Return the (X, Y) coordinate for the center point of the cell that contains the specified text.  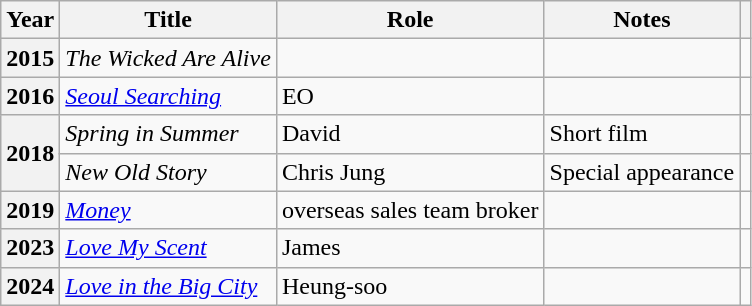
New Old Story (168, 172)
David (410, 134)
Year (30, 20)
2019 (30, 210)
Special appearance (642, 172)
EO (410, 96)
2024 (30, 286)
overseas sales team broker (410, 210)
Seoul Searching (168, 96)
Heung-soo (410, 286)
2018 (30, 153)
Love My Scent (168, 248)
Chris Jung (410, 172)
Notes (642, 20)
2023 (30, 248)
2015 (30, 58)
James (410, 248)
Money (168, 210)
Short film (642, 134)
Role (410, 20)
The Wicked Are Alive (168, 58)
Spring in Summer (168, 134)
Love in the Big City (168, 286)
Title (168, 20)
2016 (30, 96)
